Return the [x, y] coordinate for the center point of the cell that contains the specified text.  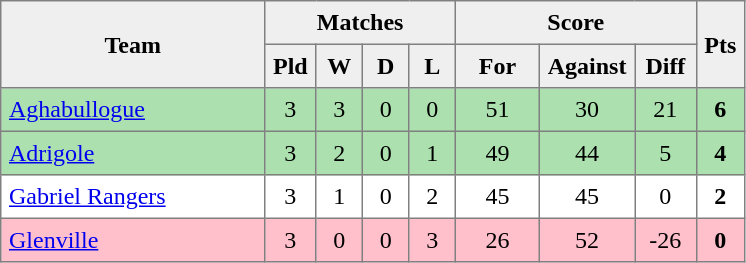
L [432, 66]
Aghabullogue [133, 110]
-26 [666, 240]
51 [497, 110]
Adrigole [133, 153]
Against [586, 66]
Pts [720, 44]
Diff [666, 66]
D [385, 66]
52 [586, 240]
5 [666, 153]
For [497, 66]
30 [586, 110]
Score [576, 23]
49 [497, 153]
44 [586, 153]
4 [720, 153]
Team [133, 44]
26 [497, 240]
Pld [290, 66]
W [339, 66]
Glenville [133, 240]
Matches [360, 23]
Gabriel Rangers [133, 197]
6 [720, 110]
21 [666, 110]
